Detect which cell encompasses the target text, then output its (X, Y) center coordinate. 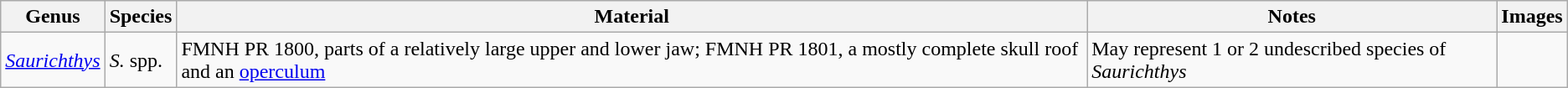
Species (141, 17)
Genus (53, 17)
FMNH PR 1800, parts of a relatively large upper and lower jaw; FMNH PR 1801, a mostly complete skull roof and an operculum (632, 60)
Notes (1292, 17)
S. spp. (141, 60)
Saurichthys (53, 60)
May represent 1 or 2 undescribed species of Saurichthys (1292, 60)
Material (632, 17)
Images (1532, 17)
